Find where the given text appears and provide that cell's center as [x, y] coordinate. 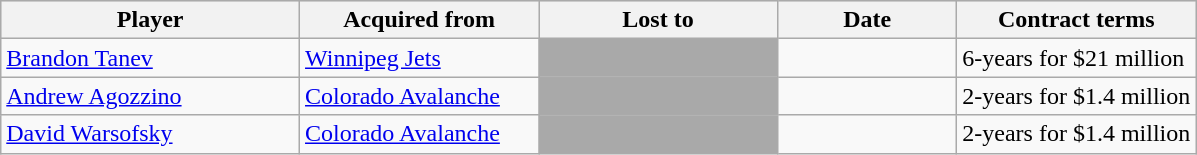
Andrew Agozzino [150, 96]
Lost to [658, 20]
Player [150, 20]
Winnipeg Jets [420, 58]
Contract terms [1076, 20]
Date [868, 20]
David Warsofsky [150, 134]
Brandon Tanev [150, 58]
6-years for $21 million [1076, 58]
Acquired from [420, 20]
